Return the (x, y) coordinate for the center point of the cell that contains the specified text.  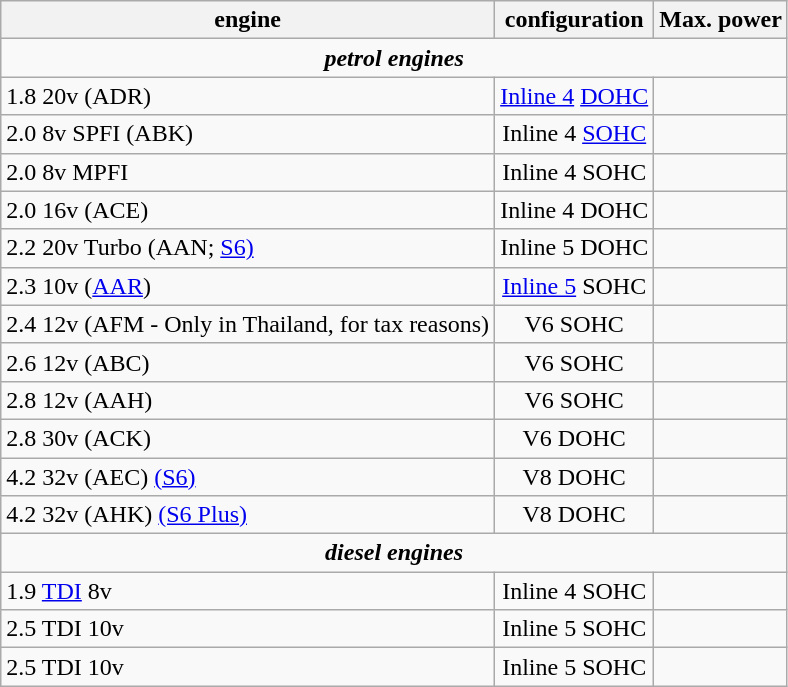
4.2 32v (AEC) (S6) (248, 477)
diesel engines (394, 553)
petrol engines (394, 58)
1.9 TDI 8v (248, 591)
4.2 32v (AHK) (S6 Plus) (248, 515)
2.8 12v (AAH) (248, 400)
2.4 12v (AFM - Only in Thailand, for tax reasons) (248, 324)
Max. power (721, 20)
2.0 8v SPFI (ABK) (248, 134)
Inline 5 DOHC (574, 248)
2.6 12v (ABC) (248, 362)
2.8 30v (ACK) (248, 438)
2.0 8v MPFI (248, 172)
2.0 16v (ACE) (248, 210)
2.2 20v Turbo (AAN; S6) (248, 248)
1.8 20v (ADR) (248, 96)
2.3 10v (AAR) (248, 286)
engine (248, 20)
V6 DOHC (574, 438)
configuration (574, 20)
